Locate the cell with the specified text and output its (X, Y) center coordinate. 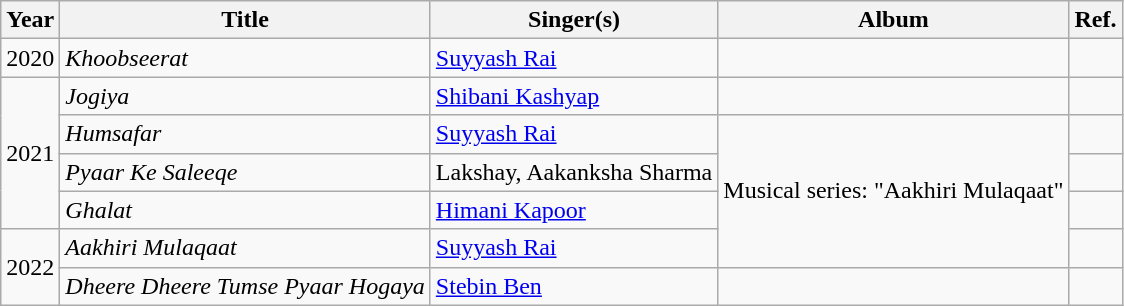
Musical series: "Aakhiri Mulaqaat" (894, 191)
Lakshay, Aakanksha Sharma (574, 172)
2022 (30, 267)
Year (30, 20)
Dheere Dheere Tumse Pyaar Hogaya (246, 286)
Humsafar (246, 134)
Stebin Ben (574, 286)
Title (246, 20)
Khoobseerat (246, 58)
2021 (30, 153)
Pyaar Ke Saleeqe (246, 172)
Ghalat (246, 210)
Jogiya (246, 96)
Ref. (1096, 20)
Aakhiri Mulaqaat (246, 248)
Himani Kapoor (574, 210)
Singer(s) (574, 20)
Album (894, 20)
Shibani Kashyap (574, 96)
2020 (30, 58)
